Provide the (X, Y) coordinate of the cell's center where the given text is located.  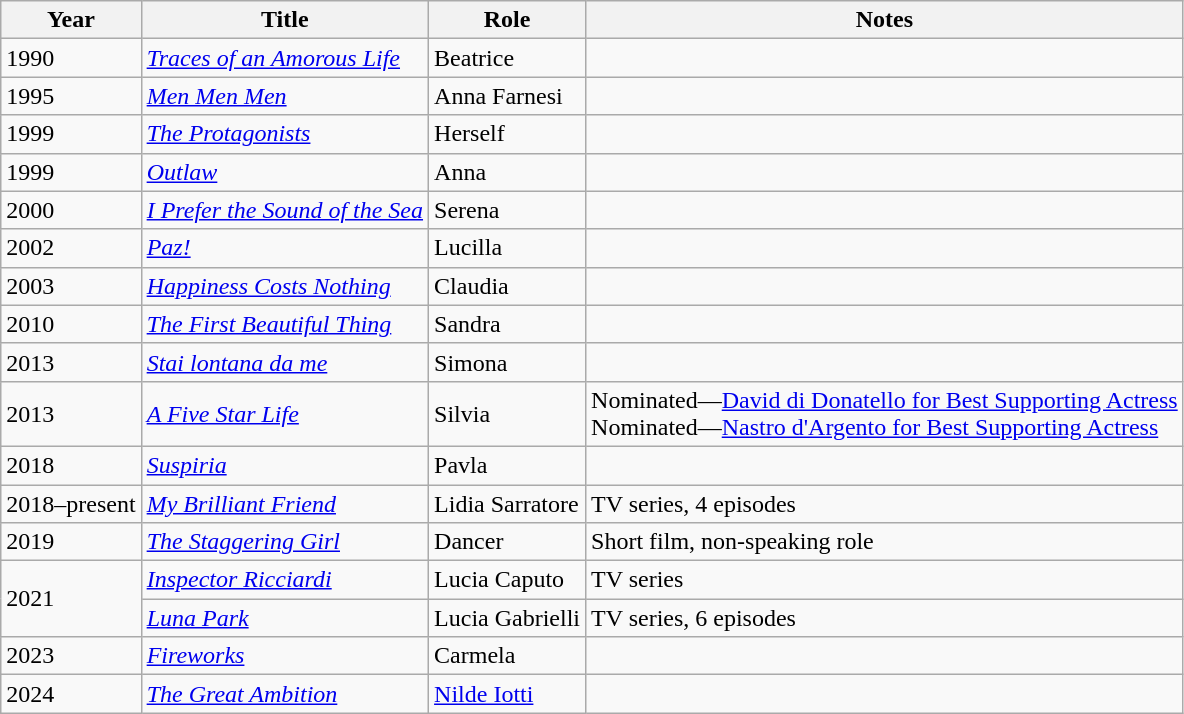
The Great Ambition (284, 694)
Nominated—David di Donatello for Best Supporting ActressNominated—Nastro d'Argento for Best Supporting Actress (885, 414)
Paz! (284, 248)
Carmela (508, 656)
Year (71, 20)
2019 (71, 542)
Lidia Sarratore (508, 503)
Anna (508, 172)
Title (284, 20)
Lucia Caputo (508, 580)
2002 (71, 248)
TV series, 6 episodes (885, 618)
2024 (71, 694)
I Prefer the Sound of the Sea (284, 210)
2018 (71, 465)
The Protagonists (284, 134)
Luna Park (284, 618)
Short film, non-speaking role (885, 542)
A Five Star Life (284, 414)
Sandra (508, 324)
Fireworks (284, 656)
1995 (71, 96)
2010 (71, 324)
Role (508, 20)
1990 (71, 58)
Outlaw (284, 172)
Men Men Men (284, 96)
Notes (885, 20)
Lucilla (508, 248)
2018–present (71, 503)
TV series, 4 episodes (885, 503)
Stai lontana da me (284, 362)
Traces of an Amorous Life (284, 58)
Dancer (508, 542)
Happiness Costs Nothing (284, 286)
Inspector Ricciardi (284, 580)
The Staggering Girl (284, 542)
2003 (71, 286)
Silvia (508, 414)
2023 (71, 656)
2000 (71, 210)
Pavla (508, 465)
Nilde Iotti (508, 694)
Serena (508, 210)
Simona (508, 362)
TV series (885, 580)
Anna Farnesi (508, 96)
2021 (71, 599)
Herself (508, 134)
Lucia Gabrielli (508, 618)
Beatrice (508, 58)
The First Beautiful Thing (284, 324)
Claudia (508, 286)
My Brilliant Friend (284, 503)
Suspiria (284, 465)
